Locate the cell with the specified text and output its [X, Y] center coordinate. 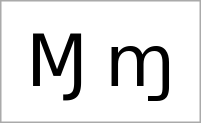
Ɱ ɱ [101, 62]
